Scan for the cell matching the given text and deliver its (X, Y) coordinate at center. 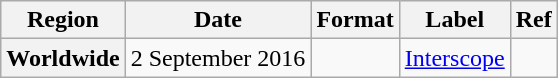
Interscope (454, 58)
2 September 2016 (218, 58)
Worldwide (63, 58)
Format (355, 20)
Label (454, 20)
Date (218, 20)
Region (63, 20)
Ref (534, 20)
